Determine the [X, Y] coordinate at the center of the cell enclosing the given text.  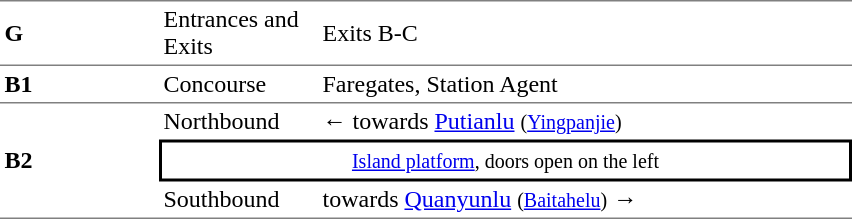
Exits B-C [585, 33]
← towards Putianlu (Yingpanjie) [585, 122]
Island platform, doors open on the left [506, 161]
Entrances and Exits [238, 33]
Faregates, Station Agent [585, 85]
G [80, 33]
Northbound [238, 122]
B1 [80, 85]
Concourse [238, 85]
